For the text-containing cell, return its midpoint in [X, Y] coordinate format. 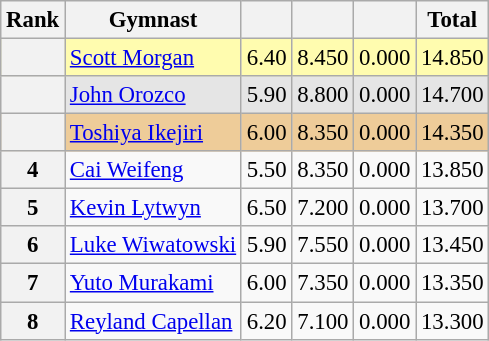
13.450 [452, 245]
14.850 [452, 58]
Yuto Murakami [154, 283]
6 [33, 245]
14.350 [452, 133]
7 [33, 283]
8.450 [323, 58]
Rank [33, 20]
John Orozco [154, 95]
7.100 [323, 321]
6.20 [266, 321]
7.550 [323, 245]
Scott Morgan [154, 58]
13.850 [452, 170]
14.700 [452, 95]
13.350 [452, 283]
13.300 [452, 321]
6.40 [266, 58]
Kevin Lytwyn [154, 208]
Toshiya Ikejiri [154, 133]
5.50 [266, 170]
4 [33, 170]
7.350 [323, 283]
Reyland Capellan [154, 321]
Cai Weifeng [154, 170]
6.50 [266, 208]
8 [33, 321]
5 [33, 208]
7.200 [323, 208]
13.700 [452, 208]
Gymnast [154, 20]
Luke Wiwatowski [154, 245]
8.800 [323, 95]
Total [452, 20]
